For the text-containing cell, return its midpoint in [X, Y] coordinate format. 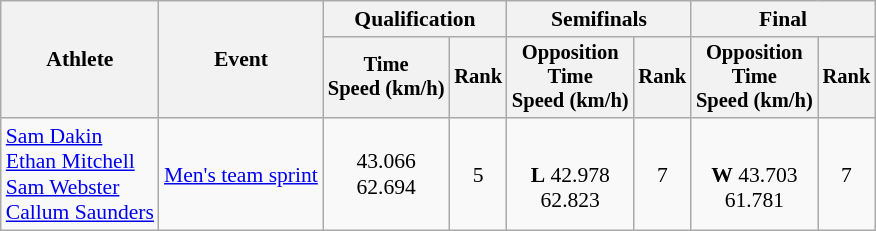
TimeSpeed (km/h) [386, 78]
W 43.70361.781 [754, 174]
5 [478, 174]
43.06662.694 [386, 174]
Event [241, 60]
Qualification [415, 19]
Sam DakinEthan MitchellSam WebsterCallum Saunders [80, 174]
Final [783, 19]
Men's team sprint [241, 174]
Athlete [80, 60]
L 42.97862.823 [570, 174]
Semifinals [599, 19]
